Locate the cell with the specified text and output its [x, y] center coordinate. 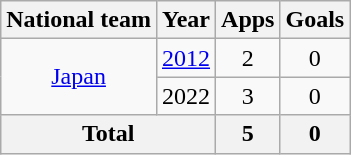
5 [248, 134]
National team [79, 20]
3 [248, 96]
Apps [248, 20]
Japan [79, 77]
2012 [186, 58]
Goals [315, 20]
2 [248, 58]
Year [186, 20]
2022 [186, 96]
Total [108, 134]
